Return [X, Y] of the center of cell containing provided text 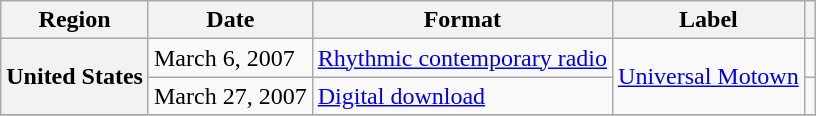
Region [75, 20]
Digital download [462, 96]
Universal Motown [709, 77]
Rhythmic contemporary radio [462, 58]
Date [230, 20]
March 27, 2007 [230, 96]
Format [462, 20]
March 6, 2007 [230, 58]
Label [709, 20]
United States [75, 77]
